Locate the cell with the specified text and output its [X, Y] center coordinate. 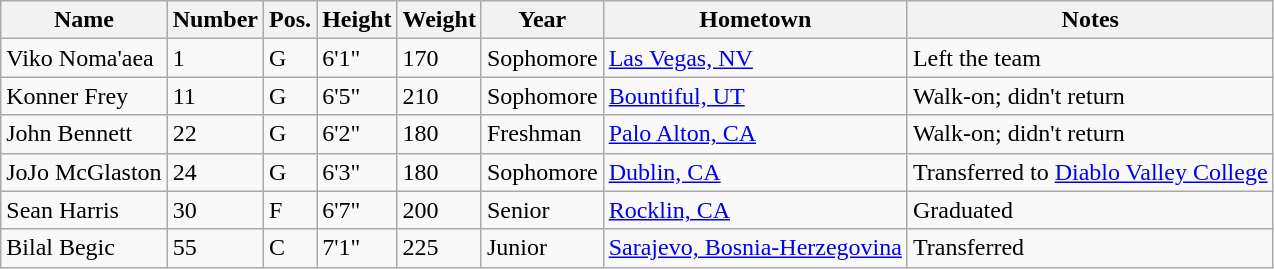
Viko Noma'aea [84, 58]
22 [215, 134]
Rocklin, CA [755, 210]
Sean Harris [84, 210]
F [290, 210]
6'7" [357, 210]
Pos. [290, 20]
1 [215, 58]
7'1" [357, 248]
John Bennett [84, 134]
6'3" [357, 172]
Konner Frey [84, 96]
Transferred to Diablo Valley College [1090, 172]
Las Vegas, NV [755, 58]
Junior [542, 248]
170 [439, 58]
55 [215, 248]
30 [215, 210]
C [290, 248]
Bilal Begic [84, 248]
Transferred [1090, 248]
11 [215, 96]
210 [439, 96]
JoJo McGlaston [84, 172]
Height [357, 20]
24 [215, 172]
Bountiful, UT [755, 96]
6'2" [357, 134]
Hometown [755, 20]
Senior [542, 210]
Graduated [1090, 210]
200 [439, 210]
Left the team [1090, 58]
Palo Alton, CA [755, 134]
225 [439, 248]
Number [215, 20]
Name [84, 20]
Dublin, CA [755, 172]
6'5" [357, 96]
6'1" [357, 58]
Year [542, 20]
Freshman [542, 134]
Weight [439, 20]
Sarajevo, Bosnia-Herzegovina [755, 248]
Notes [1090, 20]
